Search for the cell housing the specified text and yield its [x, y] center coordinate. 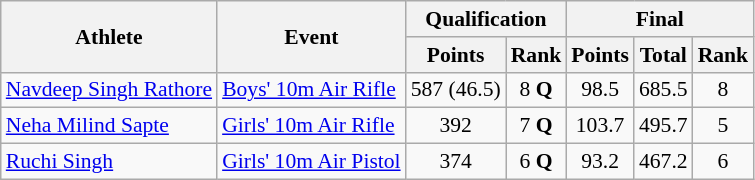
8 [724, 90]
Neha Milind Sapte [109, 126]
98.5 [600, 90]
93.2 [600, 162]
Qualification [486, 19]
Boys' 10m Air Rifle [312, 90]
Girls' 10m Air Pistol [312, 162]
Girls' 10m Air Rifle [312, 126]
587 (46.5) [456, 90]
Ruchi Singh [109, 162]
5 [724, 126]
Athlete [109, 36]
6 [724, 162]
685.5 [664, 90]
374 [456, 162]
495.7 [664, 126]
8 Q [536, 90]
392 [456, 126]
7 Q [536, 126]
Total [664, 55]
467.2 [664, 162]
Event [312, 36]
6 Q [536, 162]
103.7 [600, 126]
Navdeep Singh Rathore [109, 90]
Final [660, 19]
